Extract the (x, y) coordinate from the center of the cell holding the provided text.  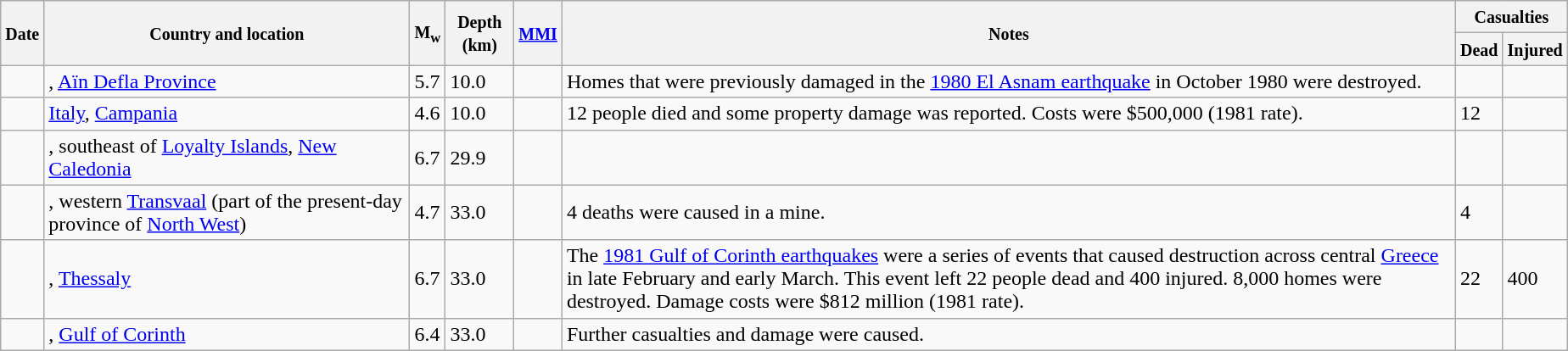
Italy, Campania (227, 114)
Mw (428, 33)
6.4 (428, 334)
4.7 (428, 212)
4 deaths were caused in a mine. (1008, 212)
4 (1479, 212)
Country and location (227, 33)
, southeast of Loyalty Islands, New Caledonia (227, 158)
MMI (538, 33)
Homes that were previously damaged in the 1980 El Asnam earthquake in October 1980 were destroyed. (1008, 81)
Casualties (1511, 17)
4.6 (428, 114)
5.7 (428, 81)
, western Transvaal (part of the present-day province of North West) (227, 212)
, Aïn Defla Province (227, 81)
12 (1479, 114)
12 people died and some property damage was reported. Costs were $500,000 (1981 rate). (1008, 114)
Injured (1535, 49)
Further casualties and damage were caused. (1008, 334)
400 (1535, 279)
Notes (1008, 33)
, Gulf of Corinth (227, 334)
29.9 (480, 158)
Dead (1479, 49)
Date (22, 33)
, Thessaly (227, 279)
Depth (km) (480, 33)
22 (1479, 279)
